Scan for the cell matching the given text and deliver its (X, Y) coordinate at center. 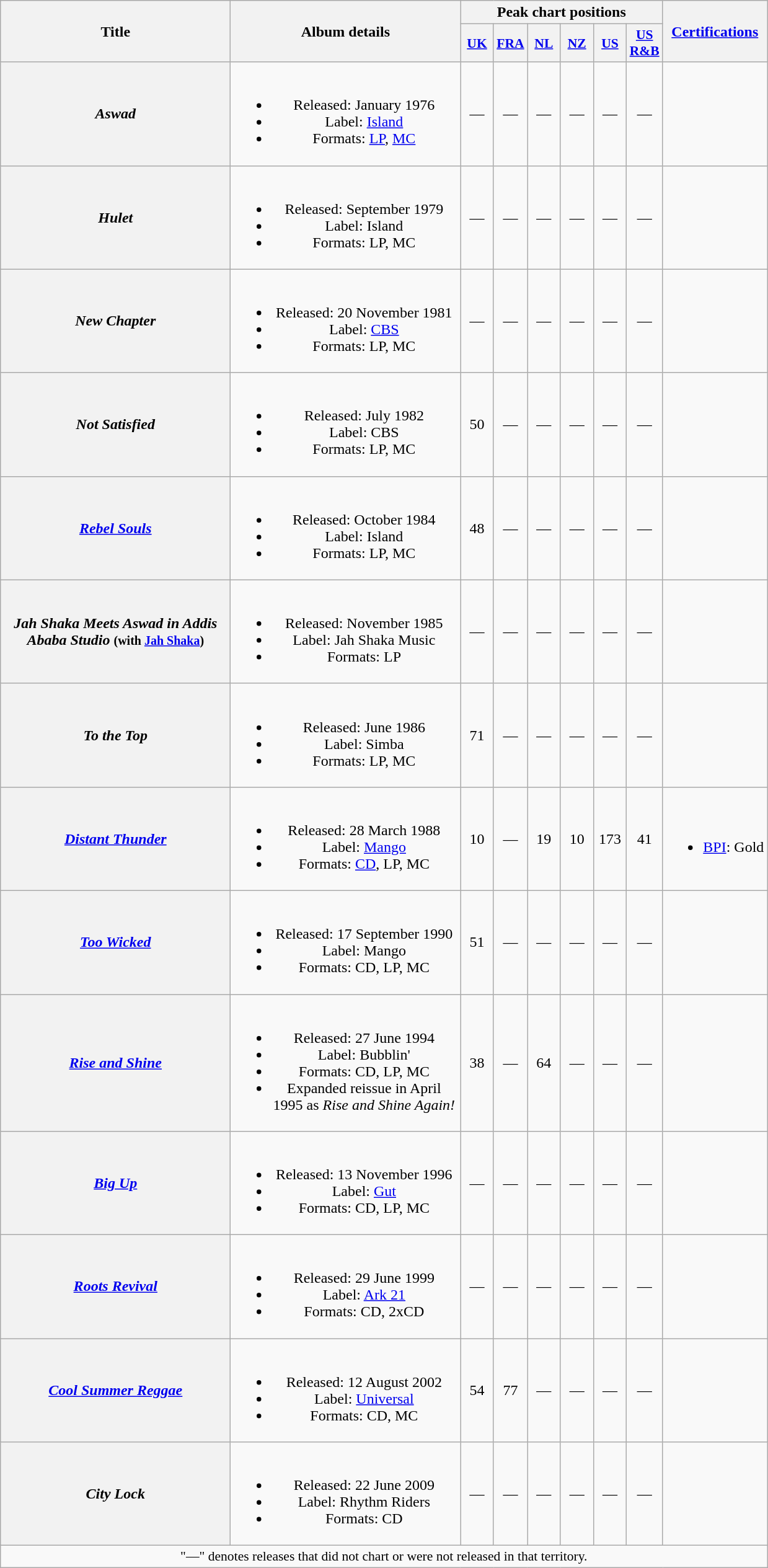
NL (544, 43)
Released: 28 March 1988Label: MangoFormats: CD, LP, MC (346, 838)
NZ (576, 43)
48 (477, 528)
Album details (346, 31)
New Chapter (115, 321)
173 (610, 838)
Released: 27 June 1994Label: Bubblin'Formats: CD, LP, MCExpanded reissue in April 1995 as Rise and Shine Again! (346, 1063)
FRA (510, 43)
71 (477, 735)
Released: July 1982Label: CBSFormats: LP, MC (346, 424)
51 (477, 942)
50 (477, 424)
64 (544, 1063)
Big Up (115, 1183)
Title (115, 31)
"—" denotes releases that did not chart or were not released in that territory. (384, 1557)
UK (477, 43)
Aswad (115, 114)
Cool Summer Reggae (115, 1390)
Distant Thunder (115, 838)
Jah Shaka Meets Aswad in Addis Ababa Studio (with Jah Shaka) (115, 631)
Released: 29 June 1999Label: Ark 21Formats: CD, 2xCD (346, 1287)
City Lock (115, 1494)
Peak chart positions (562, 12)
Released: November 1985Label: Jah Shaka MusicFormats: LP (346, 631)
Rebel Souls (115, 528)
Released: 20 November 1981Label: CBSFormats: LP, MC (346, 321)
54 (477, 1390)
Released: 12 August 2002Label: UniversalFormats: CD, MC (346, 1390)
77 (510, 1390)
19 (544, 838)
Released: 17 September 1990Label: MangoFormats: CD, LP, MC (346, 942)
Hulet (115, 217)
38 (477, 1063)
Rise and Shine (115, 1063)
US (610, 43)
US R&B (645, 43)
Released: 22 June 2009Label: Rhythm RidersFormats: CD (346, 1494)
Released: 13 November 1996Label: GutFormats: CD, LP, MC (346, 1183)
Released: June 1986Label: SimbaFormats: LP, MC (346, 735)
To the Top (115, 735)
Certifications (715, 31)
BPI: Gold (715, 838)
Released: September 1979Label: IslandFormats: LP, MC (346, 217)
Roots Revival (115, 1287)
Too Wicked (115, 942)
41 (645, 838)
Not Satisfied (115, 424)
Released: October 1984Label: IslandFormats: LP, MC (346, 528)
Released: January 1976Label: IslandFormats: LP, MC (346, 114)
